From the cell containing the given text, extract its center point as [x, y] coordinate. 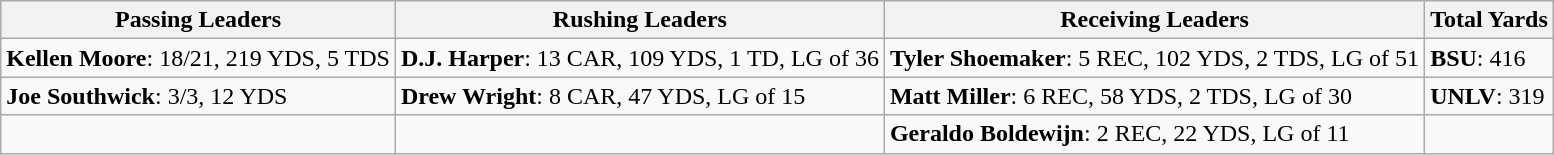
Passing Leaders [198, 20]
Tyler Shoemaker: 5 REC, 102 YDS, 2 TDS, LG of 51 [1154, 58]
UNLV: 319 [1490, 96]
Drew Wright: 8 CAR, 47 YDS, LG of 15 [640, 96]
Kellen Moore: 18/21, 219 YDS, 5 TDS [198, 58]
D.J. Harper: 13 CAR, 109 YDS, 1 TD, LG of 36 [640, 58]
BSU: 416 [1490, 58]
Rushing Leaders [640, 20]
Geraldo Boldewijn: 2 REC, 22 YDS, LG of 11 [1154, 134]
Total Yards [1490, 20]
Joe Southwick: 3/3, 12 YDS [198, 96]
Receiving Leaders [1154, 20]
Matt Miller: 6 REC, 58 YDS, 2 TDS, LG of 30 [1154, 96]
